Capture the cell that displays the provided text and extract its (x, y) central coordinate. 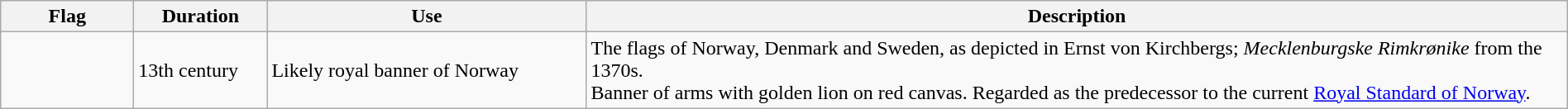
Duration (200, 17)
Use (427, 17)
Likely royal banner of Norway (427, 70)
Flag (68, 17)
Description (1077, 17)
13th century (200, 70)
